Return [X, Y] of the center of cell containing provided text 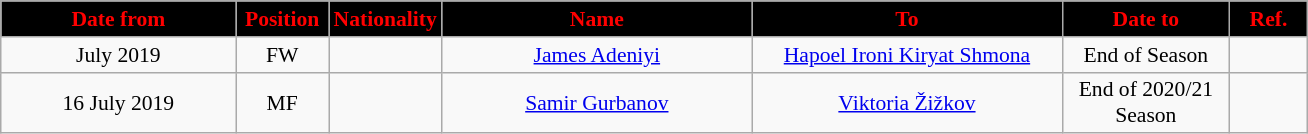
Samir Gurbanov [597, 102]
Nationality [384, 19]
Hapoel Ironi Kiryat Shmona [907, 55]
Position [282, 19]
End of Season [1146, 55]
FW [282, 55]
James Adeniyi [597, 55]
To [907, 19]
16 July 2019 [118, 102]
Date to [1146, 19]
End of 2020/21 Season [1146, 102]
July 2019 [118, 55]
Name [597, 19]
MF [282, 102]
Date from [118, 19]
Ref. [1269, 19]
Viktoria Žižkov [907, 102]
